Scan for the cell matching the given text and deliver its (X, Y) coordinate at center. 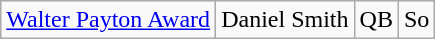
Daniel Smith (285, 20)
So (416, 20)
Walter Payton Award (108, 20)
QB (376, 20)
